Identify which cell holds the provided text, then report its [x, y] central coordinate. 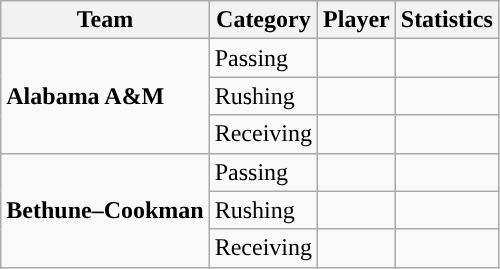
Player [357, 20]
Alabama A&M [105, 96]
Statistics [446, 20]
Bethune–Cookman [105, 210]
Team [105, 20]
Category [263, 20]
